Output the (X, Y) coordinate of the center of the cell containing the given text.  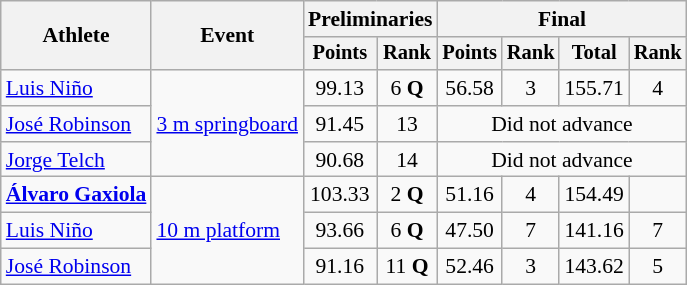
47.50 (469, 231)
2 Q (408, 195)
51.16 (469, 195)
154.49 (594, 195)
13 (408, 124)
Preliminaries (370, 19)
14 (408, 160)
155.71 (594, 88)
103.33 (340, 195)
3 m springboard (227, 124)
56.58 (469, 88)
10 m platform (227, 230)
Event (227, 36)
99.13 (340, 88)
93.66 (340, 231)
Jorge Telch (76, 160)
5 (658, 267)
143.62 (594, 267)
91.45 (340, 124)
91.16 (340, 267)
Total (594, 54)
52.46 (469, 267)
Álvaro Gaxiola (76, 195)
Final (562, 19)
Athlete (76, 36)
11 Q (408, 267)
141.16 (594, 231)
90.68 (340, 160)
